Search for the cell housing the specified text and yield its [X, Y] center coordinate. 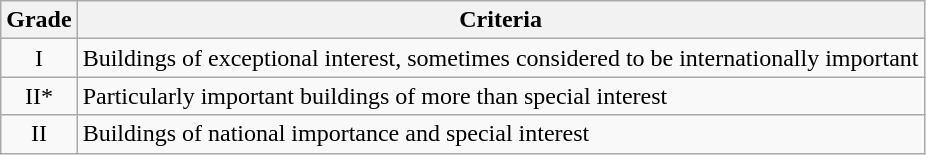
I [39, 58]
Buildings of exceptional interest, sometimes considered to be internationally important [500, 58]
Grade [39, 20]
II* [39, 96]
II [39, 134]
Particularly important buildings of more than special interest [500, 96]
Criteria [500, 20]
Buildings of national importance and special interest [500, 134]
